Search for the cell housing the specified text and yield its [x, y] center coordinate. 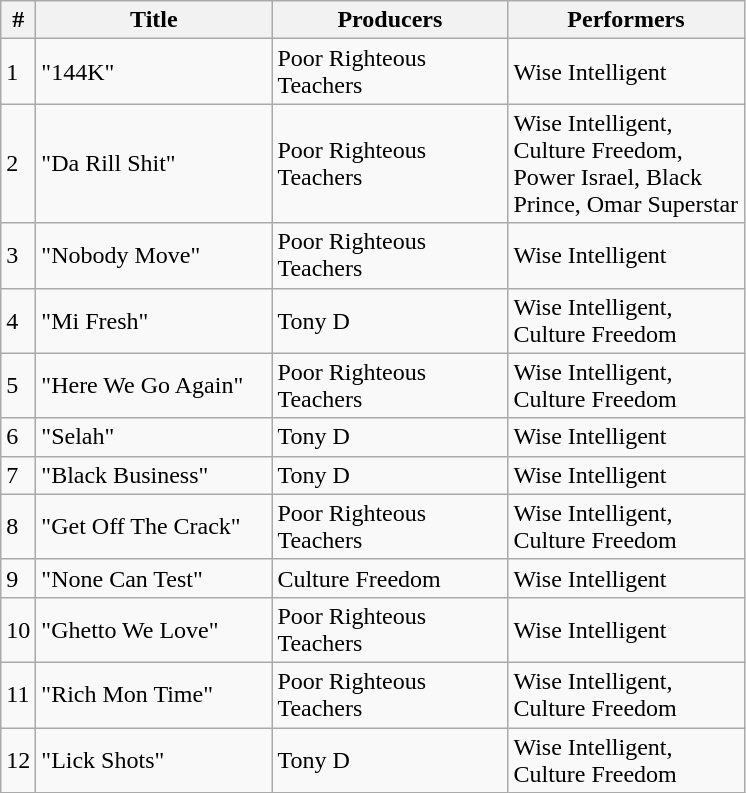
"Rich Mon Time" [154, 694]
3 [18, 256]
11 [18, 694]
8 [18, 526]
"144K" [154, 72]
1 [18, 72]
Culture Freedom [390, 578]
"Mi Fresh" [154, 320]
Performers [626, 20]
Wise Intelligent, Culture Freedom, Power Israel, Black Prince, Omar Superstar [626, 164]
"Get Off The Crack" [154, 526]
10 [18, 630]
"Da Rill Shit" [154, 164]
# [18, 20]
"None Can Test" [154, 578]
"Black Business" [154, 475]
6 [18, 437]
"Ghetto We Love" [154, 630]
12 [18, 760]
Producers [390, 20]
"Selah" [154, 437]
Title [154, 20]
"Lick Shots" [154, 760]
2 [18, 164]
7 [18, 475]
4 [18, 320]
"Here We Go Again" [154, 386]
5 [18, 386]
9 [18, 578]
"Nobody Move" [154, 256]
